Return the [X, Y] coordinate for the center point of the cell that contains the specified text.  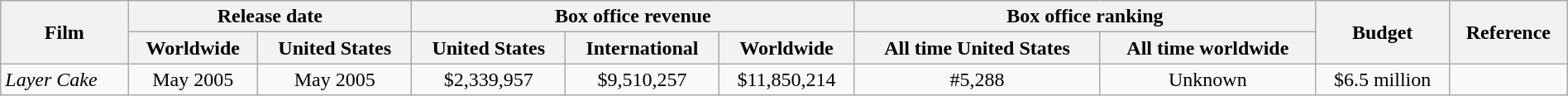
$11,850,214 [786, 79]
#5,288 [978, 79]
Release date [270, 17]
Reference [1508, 32]
Box office ranking [1085, 17]
Box office revenue [633, 17]
International [642, 48]
All time United States [978, 48]
Film [65, 32]
Budget [1383, 32]
All time worldwide [1207, 48]
$6.5 million [1383, 79]
$9,510,257 [642, 79]
$2,339,957 [489, 79]
Unknown [1207, 79]
Layer Cake [65, 79]
